Detect which cell encompasses the target text, then output its [x, y] center coordinate. 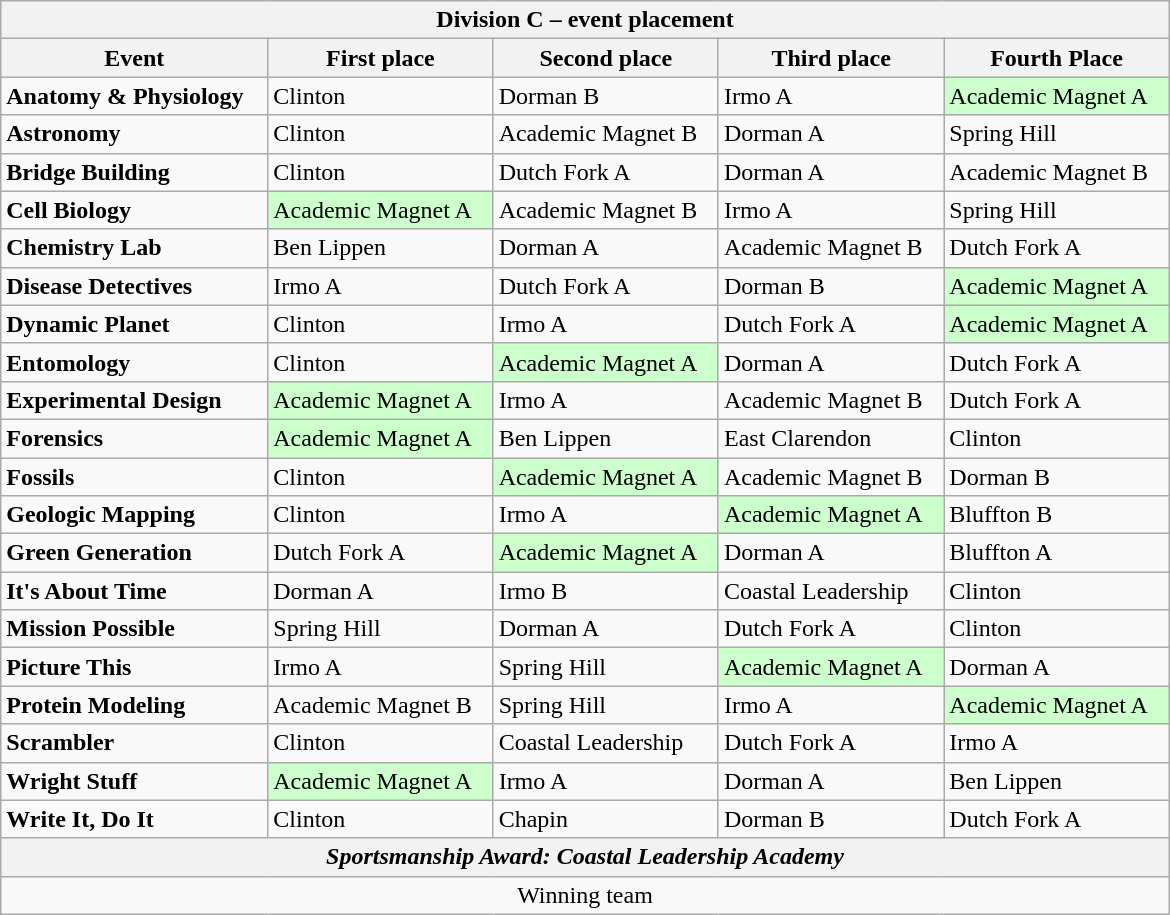
Fourth Place [1056, 58]
Anatomy & Physiology [134, 96]
Experimental Design [134, 400]
Disease Detectives [134, 286]
Scrambler [134, 743]
Mission Possible [134, 629]
Geologic Mapping [134, 515]
Forensics [134, 438]
Winning team [585, 895]
Wright Stuff [134, 781]
Chemistry Lab [134, 248]
Bluffton B [1056, 515]
Division C – event placement [585, 20]
Write It, Do It [134, 819]
Cell Biology [134, 210]
Chapin [606, 819]
Protein Modeling [134, 705]
Sportsmanship Award: Coastal Leadership Academy [585, 857]
Green Generation [134, 553]
Fossils [134, 477]
Astronomy [134, 134]
Dynamic Planet [134, 324]
East Clarendon [830, 438]
It's About Time [134, 591]
Irmo B [606, 591]
First place [380, 58]
Event [134, 58]
Entomology [134, 362]
Bridge Building [134, 172]
Bluffton A [1056, 553]
Third place [830, 58]
Picture This [134, 667]
Second place [606, 58]
